Return the (X, Y) coordinate for the center point of the cell that contains the specified text.  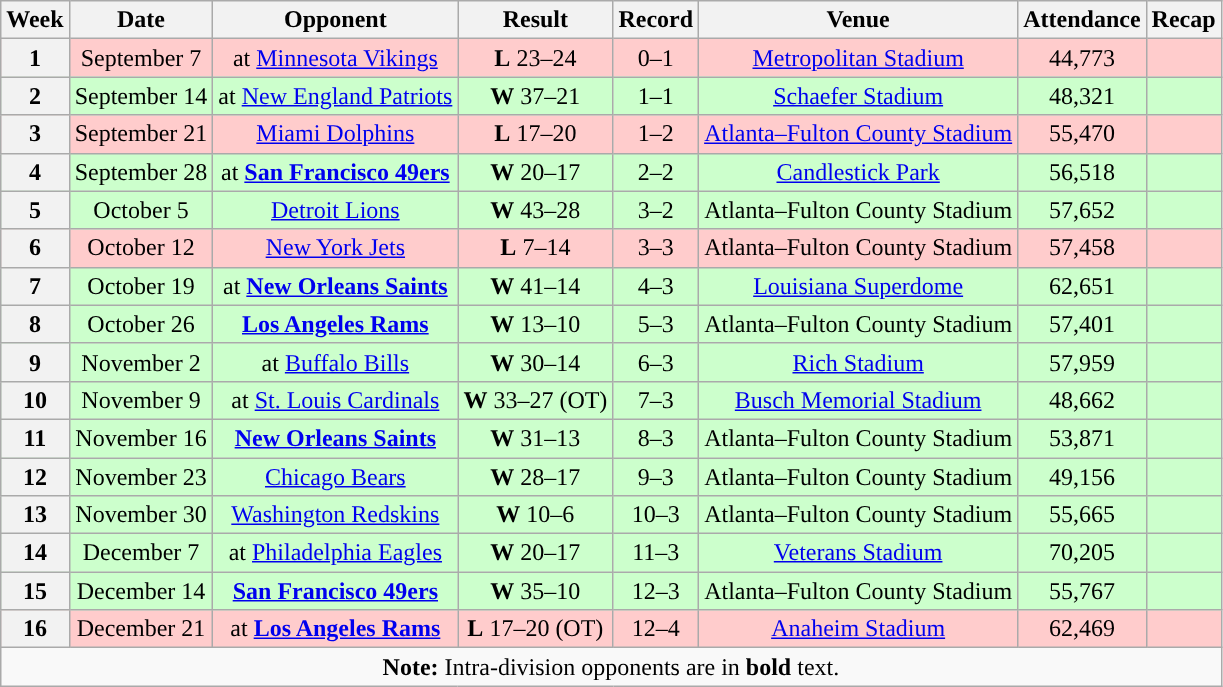
at New Orleans Saints (336, 286)
L 7–14 (536, 248)
Recap (1184, 20)
3 (35, 134)
November 23 (141, 477)
Veterans Stadium (858, 553)
6 (35, 248)
November 9 (141, 400)
5–3 (656, 324)
September 21 (141, 134)
Result (536, 20)
48,662 (1082, 400)
New Orleans Saints (336, 438)
16 (35, 629)
November 2 (141, 362)
12–3 (656, 591)
53,871 (1082, 438)
10–3 (656, 515)
L 17–20 (536, 134)
November 16 (141, 438)
Opponent (336, 20)
Detroit Lions (336, 210)
62,651 (1082, 286)
Week (35, 20)
55,665 (1082, 515)
W 28–17 (536, 477)
Rich Stadium (858, 362)
2 (35, 96)
55,470 (1082, 134)
W 30–14 (536, 362)
Venue (858, 20)
62,469 (1082, 629)
Schaefer Stadium (858, 96)
9 (35, 362)
at New England Patriots (336, 96)
2–2 (656, 172)
4–3 (656, 286)
October 26 (141, 324)
W 10–6 (536, 515)
13 (35, 515)
12 (35, 477)
14 (35, 553)
9–3 (656, 477)
56,518 (1082, 172)
Date (141, 20)
7–3 (656, 400)
Miami Dolphins (336, 134)
12–4 (656, 629)
6–3 (656, 362)
W 33–27 (OT) (536, 400)
1–2 (656, 134)
1–1 (656, 96)
Candlestick Park (858, 172)
Chicago Bears (336, 477)
57,959 (1082, 362)
44,773 (1082, 58)
Busch Memorial Stadium (858, 400)
3–3 (656, 248)
Metropolitan Stadium (858, 58)
New York Jets (336, 248)
3–2 (656, 210)
at St. Louis Cardinals (336, 400)
W 13–10 (536, 324)
55,767 (1082, 591)
December 21 (141, 629)
48,321 (1082, 96)
Attendance (1082, 20)
11 (35, 438)
57,458 (1082, 248)
L 17–20 (OT) (536, 629)
70,205 (1082, 553)
0–1 (656, 58)
December 14 (141, 591)
W 35–10 (536, 591)
September 7 (141, 58)
October 19 (141, 286)
W 41–14 (536, 286)
at San Francisco 49ers (336, 172)
W 43–28 (536, 210)
11–3 (656, 553)
October 5 (141, 210)
57,401 (1082, 324)
November 30 (141, 515)
Louisiana Superdome (858, 286)
4 (35, 172)
7 (35, 286)
8 (35, 324)
at Minnesota Vikings (336, 58)
at Los Angeles Rams (336, 629)
8–3 (656, 438)
49,156 (1082, 477)
Los Angeles Rams (336, 324)
December 7 (141, 553)
57,652 (1082, 210)
Note: Intra-division opponents are in bold text. (611, 667)
W 31–13 (536, 438)
5 (35, 210)
October 12 (141, 248)
September 14 (141, 96)
San Francisco 49ers (336, 591)
W 37–21 (536, 96)
L 23–24 (536, 58)
September 28 (141, 172)
15 (35, 591)
1 (35, 58)
10 (35, 400)
Record (656, 20)
Anaheim Stadium (858, 629)
at Buffalo Bills (336, 362)
Washington Redskins (336, 515)
at Philadelphia Eagles (336, 553)
